Extract the (x, y) coordinate from the center of the cell holding the provided text.  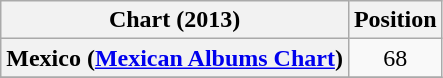
Chart (2013) (175, 20)
Mexico (Mexican Albums Chart) (175, 58)
68 (395, 58)
Position (395, 20)
